Scan for the cell matching the given text and deliver its (x, y) coordinate at center. 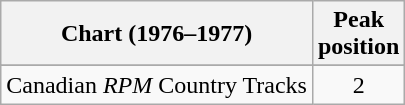
Chart (1976–1977) (157, 34)
Peakposition (358, 34)
Canadian RPM Country Tracks (157, 85)
2 (358, 85)
